Return [x, y] of the center of cell containing provided text 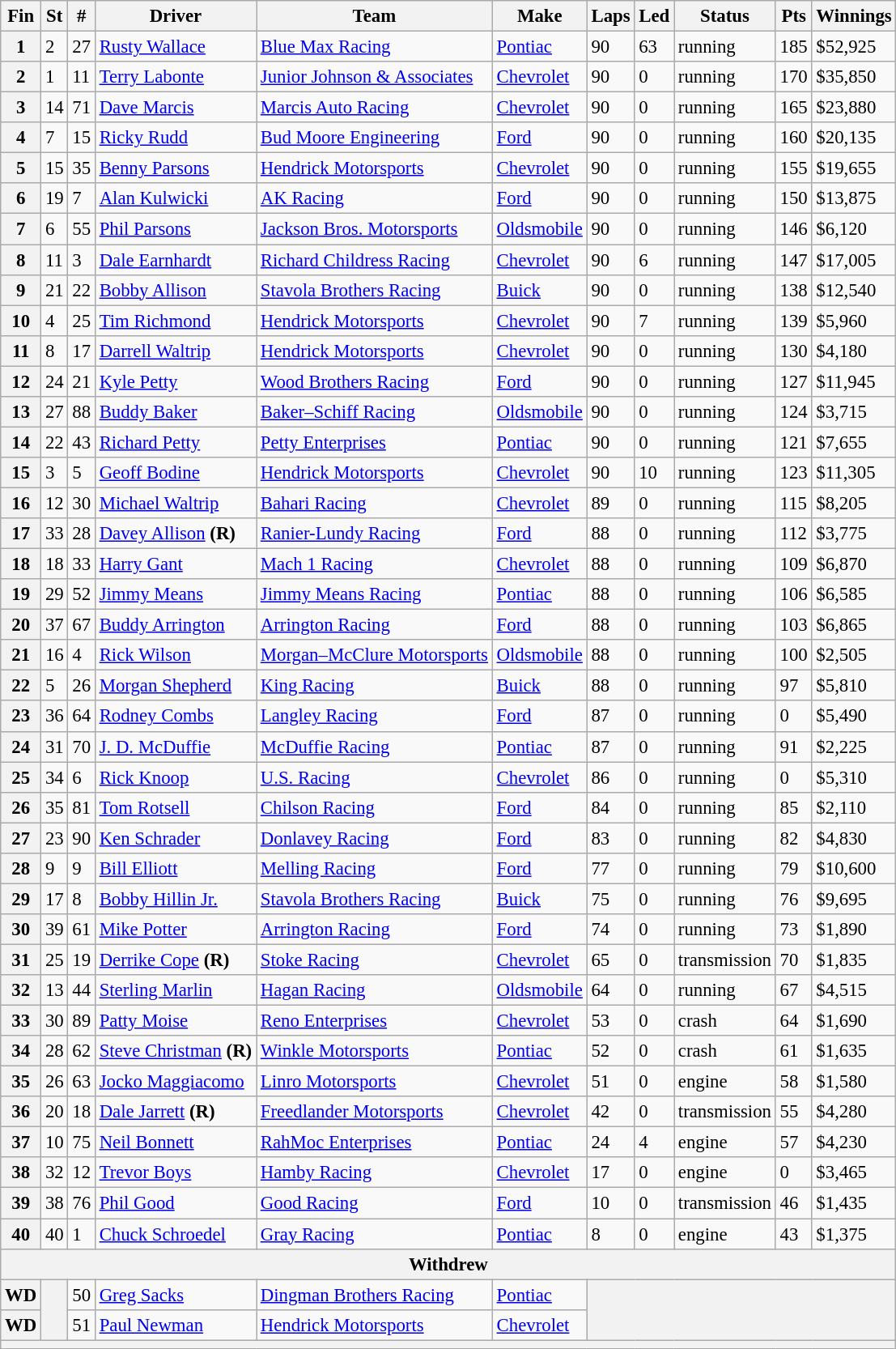
Phil Parsons [175, 229]
147 [793, 260]
81 [81, 807]
$1,435 [854, 1203]
$19,655 [854, 168]
130 [793, 351]
Steve Christman (R) [175, 1051]
Stoke Racing [374, 960]
$3,465 [854, 1173]
J. D. McDuffie [175, 747]
$6,585 [854, 594]
$23,880 [854, 108]
73 [793, 930]
$4,230 [854, 1143]
Good Racing [374, 1203]
$3,715 [854, 412]
$4,180 [854, 351]
Linro Motorsports [374, 1082]
$11,305 [854, 473]
Dale Jarrett (R) [175, 1112]
Rodney Combs [175, 717]
Sterling Marlin [175, 990]
185 [793, 47]
Dingman Brothers Racing [374, 1295]
150 [793, 198]
138 [793, 290]
$1,635 [854, 1051]
$9,695 [854, 899]
83 [610, 838]
Team [374, 16]
$10,600 [854, 869]
$12,540 [854, 290]
$3,775 [854, 534]
$2,225 [854, 747]
Freedlander Motorsports [374, 1112]
Terry Labonte [175, 77]
Morgan–McClure Motorsports [374, 655]
155 [793, 168]
86 [610, 777]
100 [793, 655]
Hamby Racing [374, 1173]
109 [793, 564]
King Racing [374, 686]
Kyle Petty [175, 381]
127 [793, 381]
Melling Racing [374, 869]
$13,875 [854, 198]
Buddy Baker [175, 412]
Blue Max Racing [374, 47]
AK Racing [374, 198]
123 [793, 473]
$4,515 [854, 990]
Reno Enterprises [374, 1021]
Bobby Allison [175, 290]
85 [793, 807]
139 [793, 321]
Paul Newman [175, 1325]
St [55, 16]
91 [793, 747]
Derrike Cope (R) [175, 960]
$2,505 [854, 655]
62 [81, 1051]
Richard Petty [175, 442]
Ricky Rudd [175, 138]
$2,110 [854, 807]
Davey Allison (R) [175, 534]
Harry Gant [175, 564]
112 [793, 534]
Winkle Motorsports [374, 1051]
103 [793, 625]
Petty Enterprises [374, 442]
50 [81, 1295]
Junior Johnson & Associates [374, 77]
97 [793, 686]
Mike Potter [175, 930]
Dale Earnhardt [175, 260]
Winnings [854, 16]
146 [793, 229]
$17,005 [854, 260]
Make [539, 16]
$11,945 [854, 381]
$52,925 [854, 47]
165 [793, 108]
Jackson Bros. Motorsports [374, 229]
Ranier-Lundy Racing [374, 534]
106 [793, 594]
$20,135 [854, 138]
124 [793, 412]
Withdrew [448, 1264]
$4,280 [854, 1112]
Driver [175, 16]
Michael Waltrip [175, 503]
Rusty Wallace [175, 47]
Gray Racing [374, 1234]
Neil Bonnett [175, 1143]
Rick Knoop [175, 777]
Tim Richmond [175, 321]
Led [654, 16]
Bill Elliott [175, 869]
Marcis Auto Racing [374, 108]
44 [81, 990]
42 [610, 1112]
$7,655 [854, 442]
77 [610, 869]
$1,580 [854, 1082]
71 [81, 108]
Pts [793, 16]
Bahari Racing [374, 503]
Rick Wilson [175, 655]
84 [610, 807]
Geoff Bodine [175, 473]
Mach 1 Racing [374, 564]
U.S. Racing [374, 777]
Richard Childress Racing [374, 260]
74 [610, 930]
$5,810 [854, 686]
Hagan Racing [374, 990]
$1,835 [854, 960]
Langley Racing [374, 717]
$1,890 [854, 930]
65 [610, 960]
$5,310 [854, 777]
# [81, 16]
$6,120 [854, 229]
Laps [610, 16]
160 [793, 138]
Wood Brothers Racing [374, 381]
Benny Parsons [175, 168]
Chilson Racing [374, 807]
$6,865 [854, 625]
121 [793, 442]
Alan Kulwicki [175, 198]
$1,690 [854, 1021]
Darrell Waltrip [175, 351]
Jimmy Means Racing [374, 594]
Baker–Schiff Racing [374, 412]
Jocko Maggiacomo [175, 1082]
Phil Good [175, 1203]
Chuck Schroedel [175, 1234]
Morgan Shepherd [175, 686]
McDuffie Racing [374, 747]
$1,375 [854, 1234]
Patty Moise [175, 1021]
$5,490 [854, 717]
Buddy Arrington [175, 625]
58 [793, 1082]
53 [610, 1021]
$5,960 [854, 321]
Jimmy Means [175, 594]
$8,205 [854, 503]
Bobby Hillin Jr. [175, 899]
79 [793, 869]
115 [793, 503]
Dave Marcis [175, 108]
82 [793, 838]
Bud Moore Engineering [374, 138]
Ken Schrader [175, 838]
Greg Sacks [175, 1295]
57 [793, 1143]
170 [793, 77]
46 [793, 1203]
RahMoc Enterprises [374, 1143]
$35,850 [854, 77]
Trevor Boys [175, 1173]
$6,870 [854, 564]
Tom Rotsell [175, 807]
Status [724, 16]
Fin [21, 16]
Donlavey Racing [374, 838]
$4,830 [854, 838]
